Search for the cell housing the specified text and yield its [x, y] center coordinate. 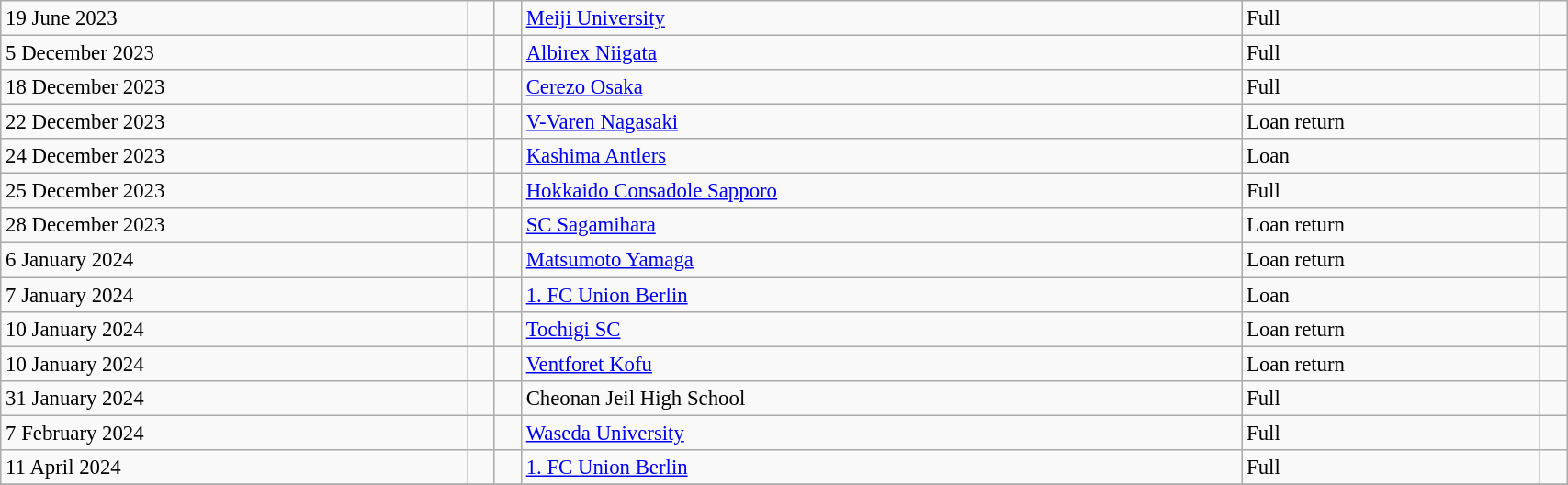
11 April 2024 [234, 468]
28 December 2023 [234, 225]
22 December 2023 [234, 122]
18 December 2023 [234, 87]
Cerezo Osaka [881, 87]
31 January 2024 [234, 398]
7 January 2024 [234, 295]
Cheonan Jeil High School [881, 398]
V-Varen Nagasaki [881, 122]
Tochigi SC [881, 329]
Albirex Niigata [881, 53]
Ventforet Kofu [881, 364]
Hokkaido Consadole Sapporo [881, 191]
5 December 2023 [234, 53]
24 December 2023 [234, 156]
Meiji University [881, 18]
SC Sagamihara [881, 225]
Waseda University [881, 433]
Kashima Antlers [881, 156]
6 January 2024 [234, 260]
25 December 2023 [234, 191]
19 June 2023 [234, 18]
Matsumoto Yamaga [881, 260]
7 February 2024 [234, 433]
